Pinpoint the cell where the given text exists, returning its [x, y] midpoint coordinate. 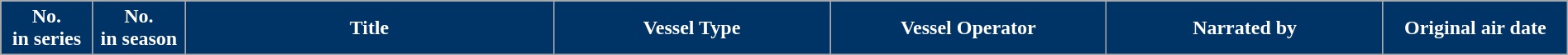
No.in series [46, 28]
No.in season [139, 28]
Original air date [1475, 28]
Vessel Operator [968, 28]
Narrated by [1245, 28]
Title [370, 28]
Vessel Type [691, 28]
